From the cell containing the given text, extract its center point as (x, y) coordinate. 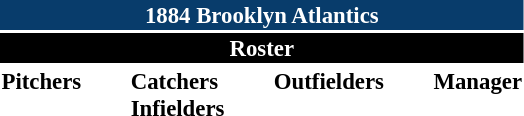
Roster (262, 48)
1884 Brooklyn Atlantics (262, 15)
